Return the (x, y) coordinate for the center point of the cell that contains the specified text.  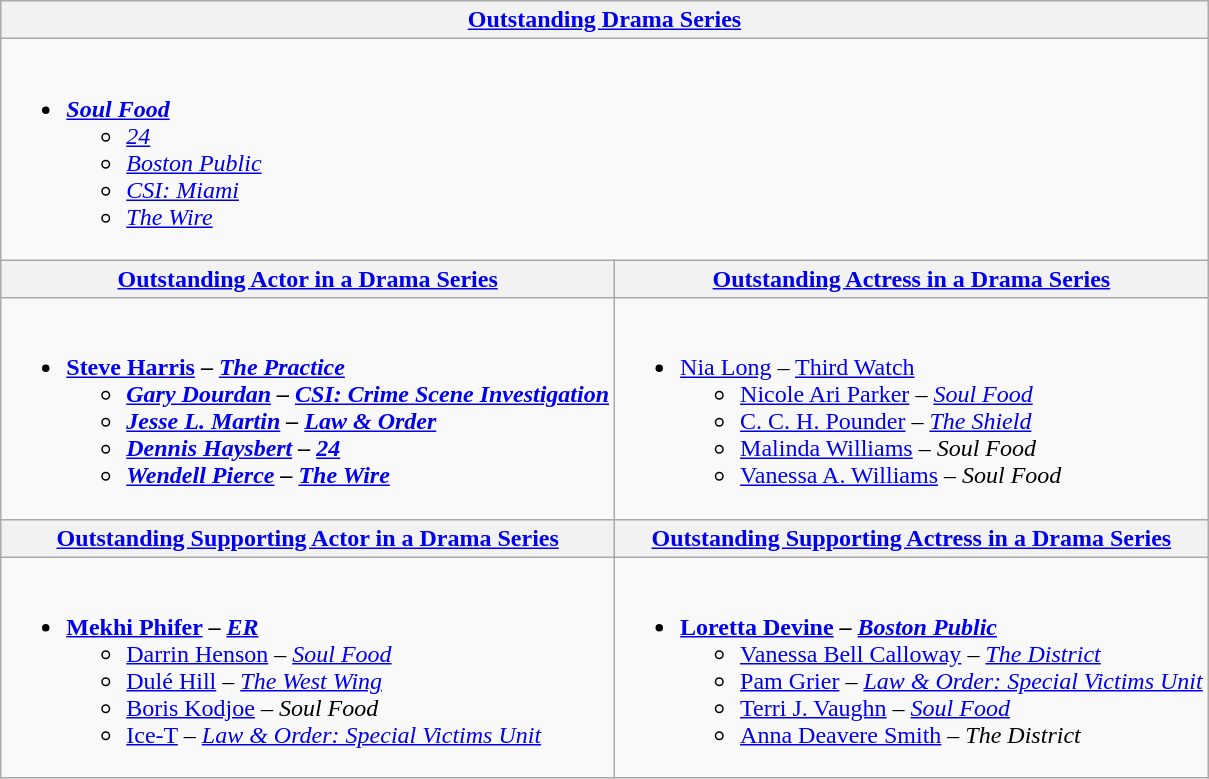
Outstanding Drama Series (604, 20)
Outstanding Supporting Actor in a Drama Series (308, 538)
Nia Long – Third WatchNicole Ari Parker – Soul FoodC. C. H. Pounder – The ShieldMalinda Williams – Soul FoodVanessa A. Williams – Soul Food (912, 408)
Outstanding Supporting Actress in a Drama Series (912, 538)
Outstanding Actress in a Drama Series (912, 279)
Steve Harris – The PracticeGary Dourdan – CSI: Crime Scene InvestigationJesse L. Martin – Law & Order Dennis Haysbert – 24Wendell Pierce – The Wire (308, 408)
Outstanding Actor in a Drama Series (308, 279)
Mekhi Phifer – ERDarrin Henson – Soul FoodDulé Hill – The West Wing Boris Kodjoe – Soul FoodIce-T – Law & Order: Special Victims Unit (308, 668)
Soul Food24Boston PublicCSI: MiamiThe Wire (604, 150)
